Search for the cell housing the specified text and yield its [x, y] center coordinate. 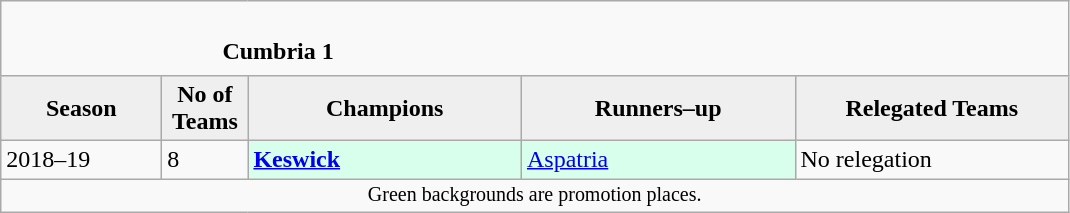
Champions [385, 108]
Keswick [385, 159]
2018–19 [82, 159]
No of Teams [205, 108]
Aspatria [658, 159]
Runners–up [658, 108]
Season [82, 108]
8 [205, 159]
Relegated Teams [932, 108]
Green backgrounds are promotion places. [535, 194]
No relegation [932, 159]
